Output the [X, Y] coordinate of the center of the cell containing the given text.  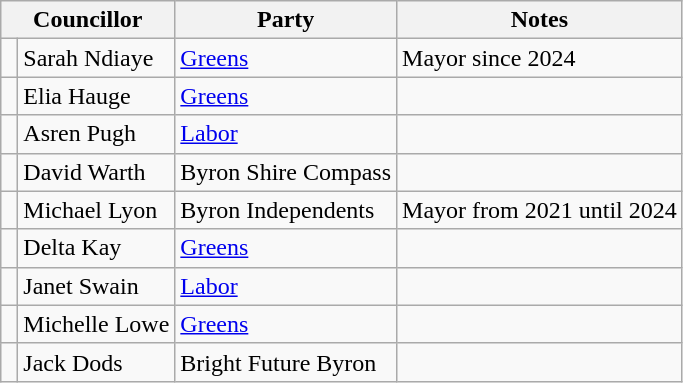
Sarah Ndiaye [96, 58]
Mayor from 2021 until 2024 [540, 210]
Byron Independents [286, 210]
Elia Hauge [96, 96]
Byron Shire Compass [286, 172]
Asren Pugh [96, 134]
Councillor [88, 20]
Bright Future Byron [286, 362]
Michael Lyon [96, 210]
Janet Swain [96, 286]
David Warth [96, 172]
Michelle Lowe [96, 324]
Notes [540, 20]
Mayor since 2024 [540, 58]
Delta Kay [96, 248]
Jack Dods [96, 362]
Party [286, 20]
